Locate the cell with the specified text and output its (x, y) center coordinate. 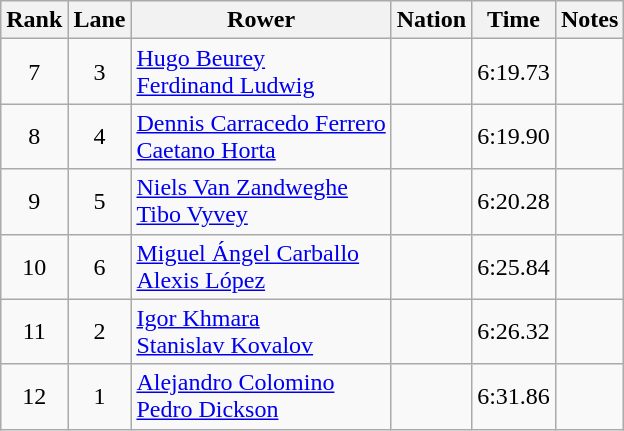
12 (34, 396)
Lane (100, 20)
6:19.73 (514, 72)
Rower (261, 20)
Niels Van ZandwegheTibo Vyvey (261, 202)
Alejandro ColominoPedro Dickson (261, 396)
Hugo BeureyFerdinand Ludwig (261, 72)
6:26.32 (514, 332)
5 (100, 202)
Time (514, 20)
2 (100, 332)
Dennis Carracedo FerreroCaetano Horta (261, 136)
6 (100, 266)
Notes (589, 20)
11 (34, 332)
Miguel Ángel CarballoAlexis López (261, 266)
6:20.28 (514, 202)
6:31.86 (514, 396)
6:25.84 (514, 266)
4 (100, 136)
10 (34, 266)
Igor KhmaraStanislav Kovalov (261, 332)
1 (100, 396)
3 (100, 72)
Rank (34, 20)
7 (34, 72)
8 (34, 136)
6:19.90 (514, 136)
Nation (431, 20)
9 (34, 202)
